Find where the given text appears and provide that cell's center as (x, y) coordinate. 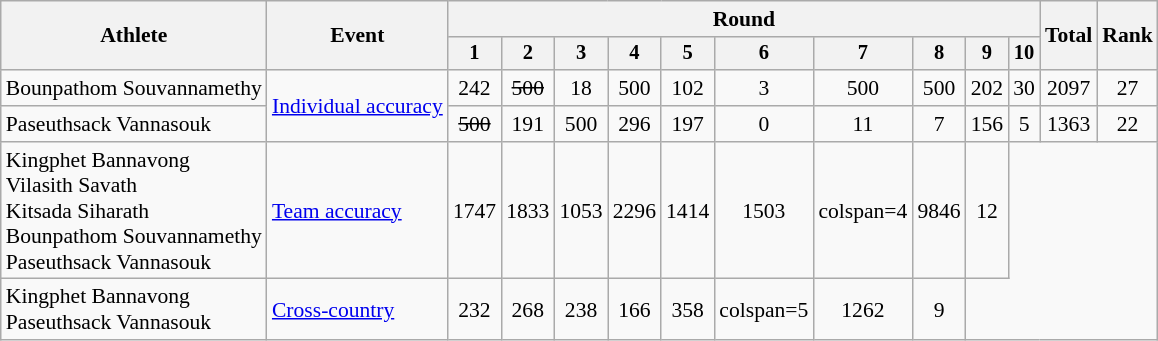
Round (744, 19)
Rank (1128, 36)
Kingphet BannavongPaseuthsack Vannasouk (134, 310)
colspan=4 (862, 211)
238 (580, 310)
1747 (474, 211)
30 (1024, 88)
197 (688, 124)
Paseuthsack Vannasouk (134, 124)
1503 (764, 211)
Kingphet BannavongVilasith SavathKitsada SiharathBounpathom SouvannamethyPaseuthsack Vannasouk (134, 211)
191 (528, 124)
296 (634, 124)
1833 (528, 211)
6 (764, 54)
Total (1068, 36)
156 (988, 124)
Team accuracy (358, 211)
27 (1128, 88)
242 (474, 88)
22 (1128, 124)
11 (862, 124)
colspan=5 (764, 310)
2296 (634, 211)
Event (358, 36)
10 (1024, 54)
Cross-country (358, 310)
1 (474, 54)
1262 (862, 310)
1363 (1068, 124)
1414 (688, 211)
12 (988, 211)
18 (580, 88)
166 (634, 310)
4 (634, 54)
2 (528, 54)
2097 (1068, 88)
102 (688, 88)
Bounpathom Souvannamethy (134, 88)
232 (474, 310)
8 (938, 54)
358 (688, 310)
268 (528, 310)
9846 (938, 211)
202 (988, 88)
0 (764, 124)
1053 (580, 211)
Athlete (134, 36)
Individual accuracy (358, 106)
